From the cell containing the given text, extract its center point as [X, Y] coordinate. 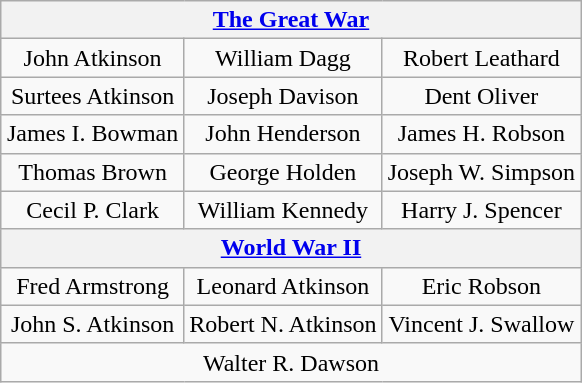
William Dagg [283, 58]
Walter R. Dawson [290, 362]
Cecil P. Clark [92, 210]
Dent Oliver [481, 96]
Robert N. Atkinson [283, 324]
John Henderson [283, 134]
William Kennedy [283, 210]
The Great War [290, 20]
George Holden [283, 172]
James H. Robson [481, 134]
Joseph W. Simpson [481, 172]
John S. Atkinson [92, 324]
John Atkinson [92, 58]
Harry J. Spencer [481, 210]
Fred Armstrong [92, 286]
Joseph Davison [283, 96]
Thomas Brown [92, 172]
James I. Bowman [92, 134]
Leonard Atkinson [283, 286]
World War II [290, 248]
Surtees Atkinson [92, 96]
Robert Leathard [481, 58]
Vincent J. Swallow [481, 324]
Eric Robson [481, 286]
